From the cell containing the given text, extract its center point as [X, Y] coordinate. 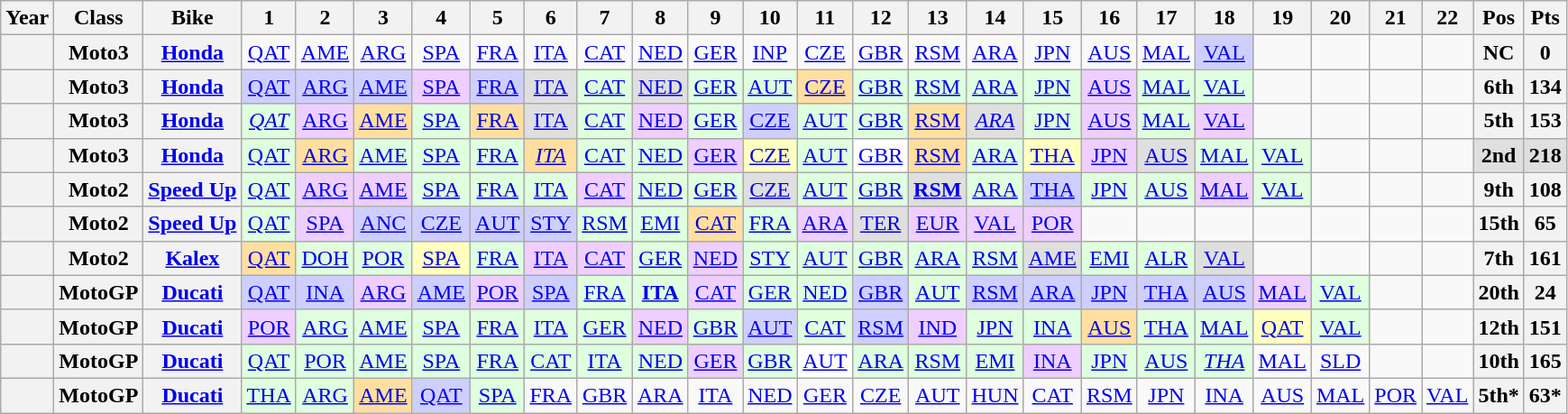
4 [441, 18]
EUR [938, 224]
24 [1545, 292]
Kalex [193, 258]
218 [1545, 155]
5 [498, 18]
Pos [1499, 18]
9 [715, 18]
Pts [1545, 18]
165 [1545, 361]
Class [99, 18]
12th [1499, 327]
134 [1545, 87]
7 [605, 18]
3 [383, 18]
15th [1499, 224]
161 [1545, 258]
12 [881, 18]
7th [1499, 258]
5th [1499, 121]
20 [1340, 18]
DOH [325, 258]
9th [1499, 189]
IND [938, 327]
65 [1545, 224]
17 [1166, 18]
ALR [1166, 258]
1 [269, 18]
20th [1499, 292]
INP [770, 52]
6th [1499, 87]
15 [1052, 18]
8 [660, 18]
Bike [193, 18]
10th [1499, 361]
11 [825, 18]
NC [1499, 52]
14 [995, 18]
0 [1545, 52]
Year [27, 18]
SLD [1340, 361]
16 [1109, 18]
10 [770, 18]
22 [1448, 18]
151 [1545, 327]
153 [1545, 121]
2 [325, 18]
2nd [1499, 155]
19 [1282, 18]
6 [551, 18]
13 [938, 18]
TER [881, 224]
18 [1224, 18]
ANC [383, 224]
63* [1545, 395]
5th* [1499, 395]
21 [1396, 18]
108 [1545, 189]
HUN [995, 395]
